From the cell containing the given text, extract its center point as (x, y) coordinate. 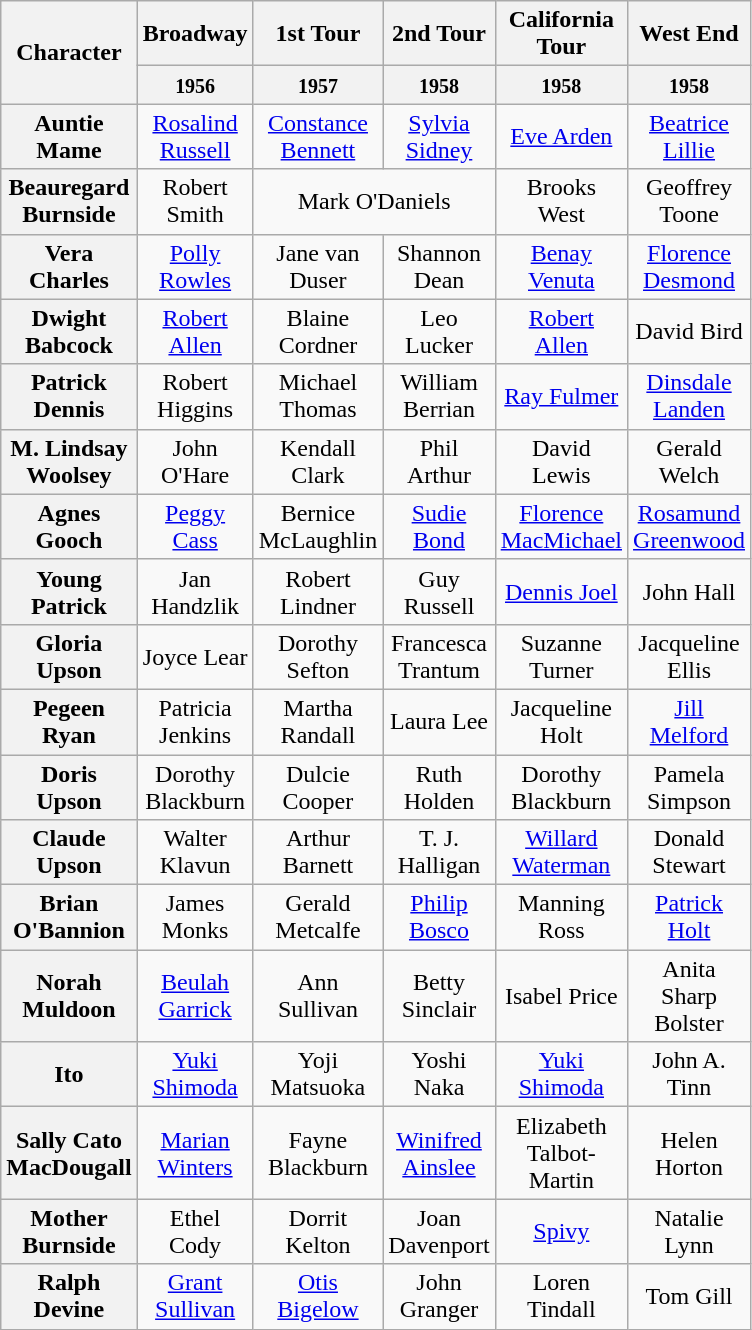
Ito (69, 1074)
Yoji Matsuoka (318, 1074)
Patrick Dennis (69, 396)
Jacqueline Holt (561, 722)
Patricia Jenkins (195, 722)
Donald Stewart (690, 852)
Elizabeth Talbot-Martin (561, 1153)
John Hall (690, 592)
Dorothy Sefton (318, 656)
2nd Tour (439, 34)
Young Patrick (69, 592)
Patrick Holt (690, 918)
Joan Davenport (439, 1232)
Gerald Metcalfe (318, 918)
Beatrice Lillie (690, 136)
Vera Charles (69, 266)
Shannon Dean (439, 266)
Isabel Price (561, 996)
Michael Thomas (318, 396)
California Tour (561, 34)
Geoffrey Toone (690, 202)
Jan Handzlik (195, 592)
Sudie Bond (439, 526)
Brooks West (561, 202)
William Berrian (439, 396)
Robert Smith (195, 202)
Gloria Upson (69, 656)
Constance Bennett (318, 136)
Jacqueline Ellis (690, 656)
John O'Hare (195, 462)
Polly Rowles (195, 266)
Beauregard Burnside (69, 202)
Beulah Garrick (195, 996)
Doris Upson (69, 786)
Natalie Lynn (690, 1232)
John A. Tinn (690, 1074)
Kendall Clark (318, 462)
Ray Fulmer (561, 396)
Ann Sullivan (318, 996)
Robert Higgins (195, 396)
West End (690, 34)
1st Tour (318, 34)
Bernice McLaughlin (318, 526)
Dennis Joel (561, 592)
Benay Venuta (561, 266)
Francesca Trantum (439, 656)
Guy Russell (439, 592)
Joyce Lear (195, 656)
Leo Lucker (439, 332)
Martha Randall (318, 722)
Rosamund Greenwood (690, 526)
Phil Arthur (439, 462)
Helen Horton (690, 1153)
1957 (318, 85)
Otis Bigelow (318, 1296)
David Lewis (561, 462)
Dinsdale Landen (690, 396)
Arthur Barnett (318, 852)
Florence MacMichael (561, 526)
Blaine Cordner (318, 332)
Marian Winters (195, 1153)
Dulcie Cooper (318, 786)
Ruth Holden (439, 786)
Auntie Mame (69, 136)
Gerald Welch (690, 462)
Betty Sinclair (439, 996)
1956 (195, 85)
David Bird (690, 332)
Anita Sharp Bolster (690, 996)
Dwight Babcock (69, 332)
Pegeen Ryan (69, 722)
M. Lindsay Woolsey (69, 462)
Pamela Simpson (690, 786)
Character (69, 52)
Dorrit Kelton (318, 1232)
Willard Waterman (561, 852)
Philip Bosco (439, 918)
Suzanne Turner (561, 656)
Manning Ross (561, 918)
Winifred Ainslee (439, 1153)
Florence Desmond (690, 266)
Robert Lindner (318, 592)
Sylvia Sidney (439, 136)
Loren Tindall (561, 1296)
Sally Cato MacDougall (69, 1153)
Grant Sullivan (195, 1296)
Mark O'Daniels (374, 202)
Spivy (561, 1232)
Jane van Duser (318, 266)
Eve Arden (561, 136)
Rosalind Russell (195, 136)
Ralph Devine (69, 1296)
Agnes Gooch (69, 526)
Claude Upson (69, 852)
Norah Muldoon (69, 996)
Mother Burnside (69, 1232)
Yoshi Naka (439, 1074)
T. J. Halligan (439, 852)
Walter Klavun (195, 852)
Fayne Blackburn (318, 1153)
Ethel Cody (195, 1232)
Laura Lee (439, 722)
Brian O'Bannion (69, 918)
Broadway (195, 34)
John Granger (439, 1296)
James Monks (195, 918)
Peggy Cass (195, 526)
Tom Gill (690, 1296)
Jill Melford (690, 722)
